Identify which cell holds the provided text, then report its (X, Y) central coordinate. 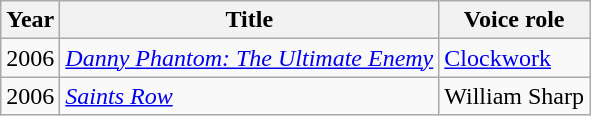
Danny Phantom: The Ultimate Enemy (250, 58)
Saints Row (250, 96)
Clockwork (514, 58)
William Sharp (514, 96)
Year (30, 20)
Voice role (514, 20)
Title (250, 20)
